Return [x, y] of the center of cell containing provided text 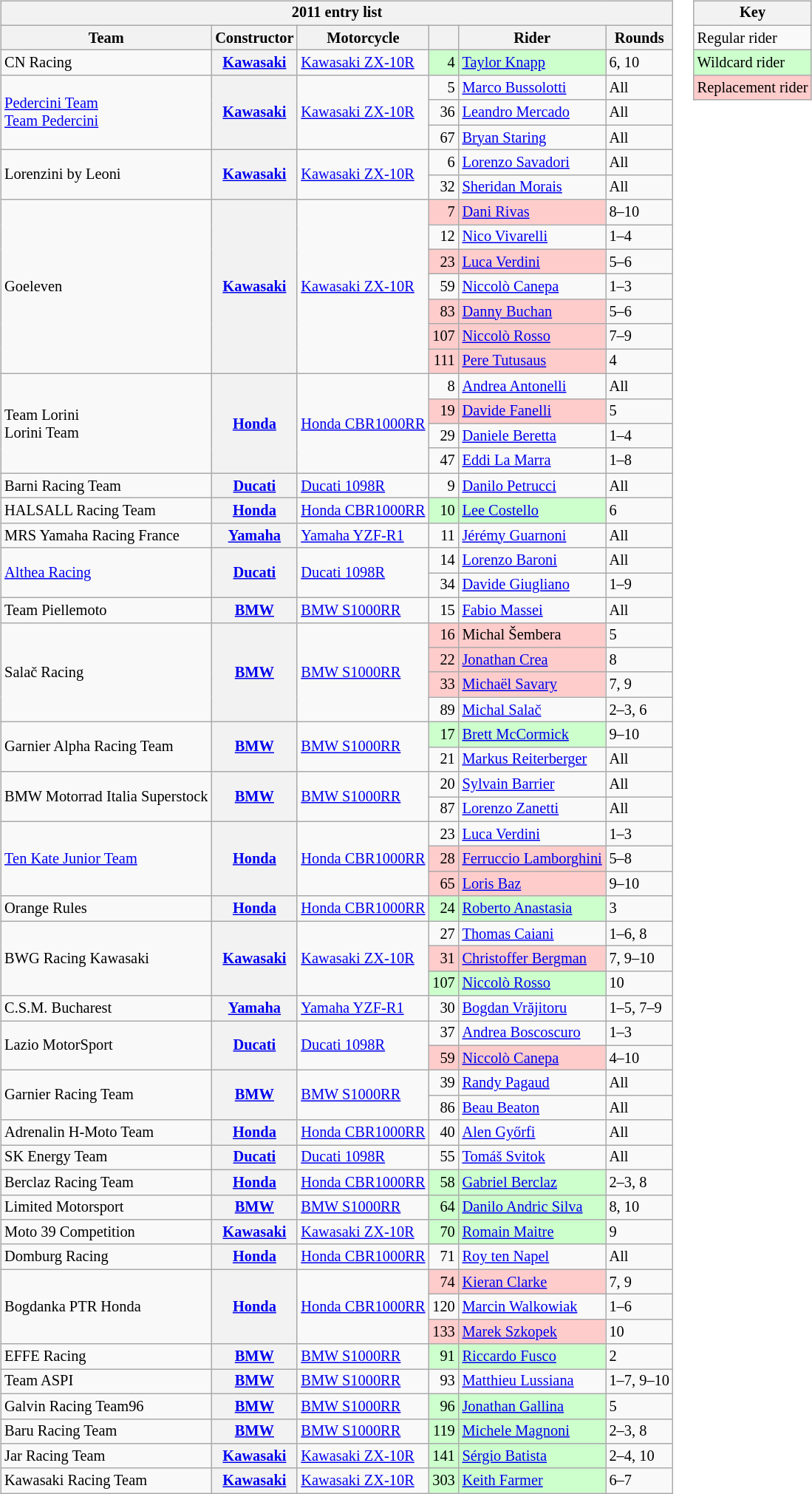
Garnier Racing Team [106, 1096]
20 [443, 784]
Regular rider [753, 38]
Michal Salač [532, 710]
1–6 [640, 1307]
1–5, 7–9 [640, 1008]
Leandro Mercado [532, 112]
Tomáš Svitok [532, 1158]
39 [443, 1083]
91 [443, 1357]
Andrea Boscoscuro [532, 1033]
Jérémy Guarnoni [532, 535]
Davide Fanelli [532, 411]
55 [443, 1158]
Team LoriniLorini Team [106, 423]
MRS Yamaha Racing France [106, 535]
30 [443, 1008]
141 [443, 1456]
7–9 [640, 336]
36 [443, 112]
Romain Maitre [532, 1232]
Sylvain Barrier [532, 784]
29 [443, 436]
HALSALL Racing Team [106, 511]
96 [443, 1406]
Moto 39 Competition [106, 1232]
Orange Rules [106, 909]
Lazio MotorSport [106, 1045]
Bogdan Vrăjitoru [532, 1008]
BMW Motorrad Italia Superstock [106, 797]
Team Piellemoto [106, 610]
Baru Racing Team [106, 1431]
Domburg Racing [106, 1257]
Keith Farmer [532, 1481]
1–9 [640, 585]
4–10 [640, 1058]
Key [753, 13]
Althea Racing [106, 572]
16 [443, 635]
Danny Buchan [532, 312]
Michele Magnoni [532, 1431]
Davide Giugliano [532, 585]
32 [443, 187]
1–8 [640, 461]
71 [443, 1257]
Pere Tutusaus [532, 361]
Lee Costello [532, 511]
87 [443, 809]
Eddi La Marra [532, 461]
Lorenzo Savadori [532, 163]
C.S.M. Bucharest [106, 1008]
7 [443, 212]
Barni Racing Team [106, 486]
Marco Bussolotti [532, 88]
Jar Racing Team [106, 1456]
2–3, 6 [640, 710]
Sheridan Morais [532, 187]
1–6, 8 [640, 934]
22 [443, 660]
5–8 [640, 859]
BWG Racing Kawasaki [106, 958]
Salač Racing [106, 673]
Marek Szkopek [532, 1331]
2 [640, 1357]
34 [443, 585]
Marcin Walkowiak [532, 1307]
Team ASPI [106, 1382]
3 [640, 909]
Alen Győrfi [532, 1133]
Garnier Alpha Racing Team [106, 747]
Goeleven [106, 287]
Lorenzo Baroni [532, 560]
Motorcycle [363, 38]
Team [106, 38]
133 [443, 1331]
Bryan Staring [532, 137]
Fabio Massei [532, 610]
64 [443, 1207]
83 [443, 312]
Sérgio Batista [532, 1456]
33 [443, 685]
93 [443, 1382]
2011 entry list [337, 13]
Jonathan Crea [532, 660]
28 [443, 859]
70 [443, 1232]
Roberto Anastasia [532, 909]
Michaël Savary [532, 685]
8–10 [640, 212]
6, 10 [640, 63]
37 [443, 1033]
Galvin Racing Team96 [106, 1406]
21 [443, 759]
31 [443, 959]
Beau Beaton [532, 1108]
Pedercini TeamTeam Pedercini [106, 112]
19 [443, 411]
Kieran Clarke [532, 1282]
Brett McCormick [532, 735]
Replacement rider [753, 88]
Danilo Andric Silva [532, 1207]
Rounds [640, 38]
Lorenzo Zanetti [532, 809]
17 [443, 735]
Wildcard rider [753, 63]
74 [443, 1282]
Limited Motorsport [106, 1207]
Adrenalin H-Moto Team [106, 1133]
67 [443, 137]
Lorenzini by Leoni [106, 174]
303 [443, 1481]
65 [443, 884]
119 [443, 1431]
SK Energy Team [106, 1158]
2–4, 10 [640, 1456]
Markus Reiterberger [532, 759]
7, 9–10 [640, 959]
Rider [532, 38]
Ferruccio Lamborghini [532, 859]
Nico Vivarelli [532, 237]
Christoffer Bergman [532, 959]
24 [443, 909]
86 [443, 1108]
47 [443, 461]
Matthieu Lussiana [532, 1382]
1–7, 9–10 [640, 1382]
11 [443, 535]
Constructor [254, 38]
27 [443, 934]
Kawasaki Racing Team [106, 1481]
12 [443, 237]
Thomas Caiani [532, 934]
6–7 [640, 1481]
Berclaz Racing Team [106, 1182]
Andrea Antonelli [532, 386]
15 [443, 610]
EFFE Racing [106, 1357]
Ten Kate Junior Team [106, 859]
120 [443, 1307]
14 [443, 560]
40 [443, 1133]
CN Racing [106, 63]
Dani Rivas [532, 212]
Roy ten Napel [532, 1257]
Bogdanka PTR Honda [106, 1307]
111 [443, 361]
Jonathan Gallina [532, 1406]
Daniele Beretta [532, 436]
8, 10 [640, 1207]
Michal Šembera [532, 635]
58 [443, 1182]
Randy Pagaud [532, 1083]
Danilo Petrucci [532, 486]
Taylor Knapp [532, 63]
89 [443, 710]
Loris Baz [532, 884]
Riccardo Fusco [532, 1357]
Gabriel Berclaz [532, 1182]
